Search for the cell housing the specified text and yield its [x, y] center coordinate. 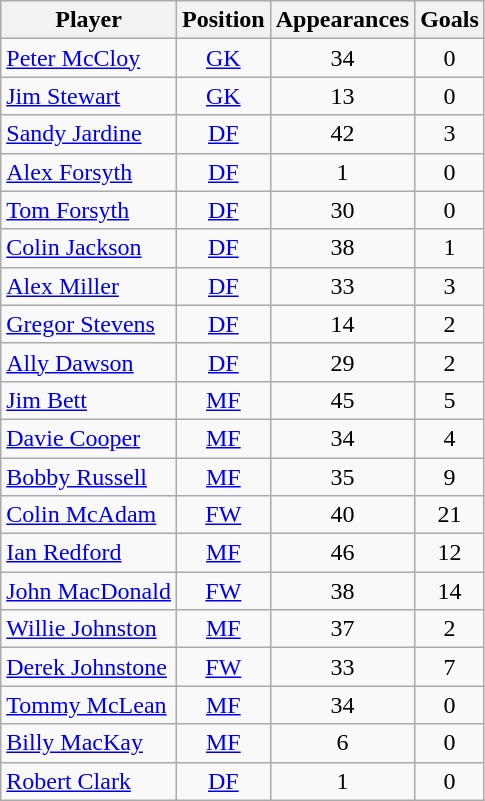
42 [342, 134]
Bobby Russell [89, 477]
46 [342, 553]
Colin Jackson [89, 248]
30 [342, 210]
Sandy Jardine [89, 134]
Appearances [342, 20]
Position [223, 20]
9 [450, 477]
6 [342, 743]
40 [342, 515]
Colin McAdam [89, 515]
21 [450, 515]
Ally Dawson [89, 362]
29 [342, 362]
Gregor Stevens [89, 324]
Davie Cooper [89, 438]
5 [450, 400]
4 [450, 438]
Willie Johnston [89, 629]
John MacDonald [89, 591]
13 [342, 96]
Tom Forsyth [89, 210]
Jim Stewart [89, 96]
12 [450, 553]
Tommy McLean [89, 705]
35 [342, 477]
Peter McCloy [89, 58]
7 [450, 667]
Ian Redford [89, 553]
Billy MacKay [89, 743]
Goals [450, 20]
Alex Miller [89, 286]
Player [89, 20]
Derek Johnstone [89, 667]
Alex Forsyth [89, 172]
Robert Clark [89, 781]
37 [342, 629]
45 [342, 400]
Jim Bett [89, 400]
